Detect which cell encompasses the target text, then output its (x, y) center coordinate. 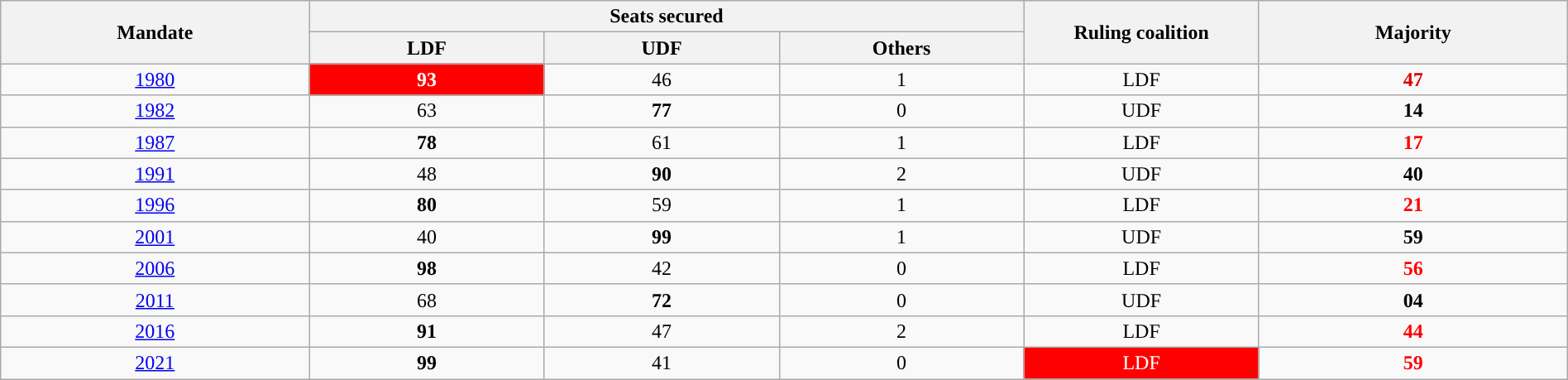
2006 (155, 268)
44 (1413, 331)
63 (427, 111)
Majority (1413, 32)
2021 (155, 363)
77 (662, 111)
2001 (155, 237)
2011 (155, 300)
98 (427, 268)
46 (662, 79)
1996 (155, 205)
48 (427, 174)
14 (1413, 111)
Ruling coalition (1141, 32)
17 (1413, 142)
61 (662, 142)
Mandate (155, 32)
91 (427, 331)
21 (1413, 205)
1987 (155, 142)
1980 (155, 79)
80 (427, 205)
1982 (155, 111)
2016 (155, 331)
Seats secured (667, 17)
72 (662, 300)
04 (1413, 300)
90 (662, 174)
Others (901, 48)
68 (427, 300)
42 (662, 268)
93 (427, 79)
1991 (155, 174)
56 (1413, 268)
78 (427, 142)
41 (662, 363)
